From the cell containing the given text, extract its center point as [X, Y] coordinate. 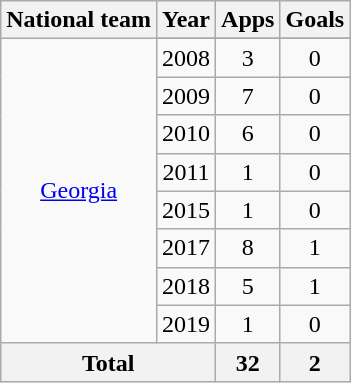
5 [248, 286]
8 [248, 248]
Year [186, 20]
Apps [248, 20]
2017 [186, 248]
2010 [186, 134]
Total [108, 362]
2009 [186, 96]
National team [79, 20]
2008 [186, 58]
6 [248, 134]
3 [248, 58]
Georgia [79, 191]
Goals [315, 20]
2019 [186, 324]
7 [248, 96]
2018 [186, 286]
32 [248, 362]
2011 [186, 172]
2015 [186, 210]
2 [315, 362]
